Provide the [X, Y] coordinate of the cell's center where the given text is located.  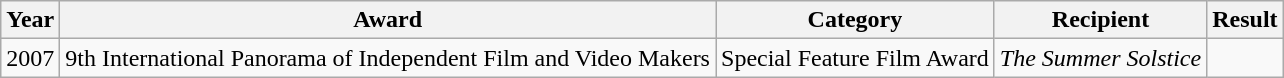
Category [856, 20]
Recipient [1100, 20]
9th International Panorama of Independent Film and Video Makers [388, 58]
Award [388, 20]
Year [30, 20]
Special Feature Film Award [856, 58]
Result [1245, 20]
2007 [30, 58]
The Summer Solstice [1100, 58]
